Return the [X, Y] coordinate for the center point of the cell that contains the specified text.  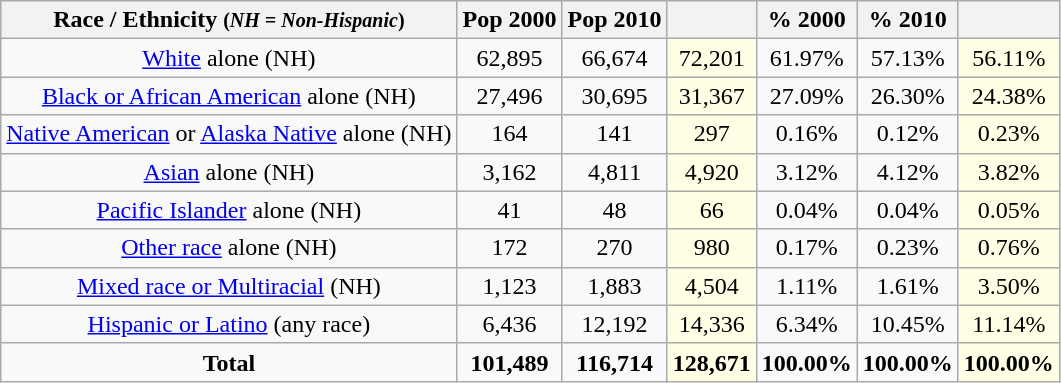
164 [510, 134]
11.14% [1008, 324]
62,895 [510, 58]
27,496 [510, 96]
6.34% [806, 324]
56.11% [1008, 58]
26.30% [908, 96]
141 [614, 134]
Pop 2000 [510, 20]
Native American or Alaska Native alone (NH) [229, 134]
% 2010 [908, 20]
41 [510, 210]
0.76% [1008, 248]
0.05% [1008, 210]
% 2000 [806, 20]
4,811 [614, 172]
66 [712, 210]
31,367 [712, 96]
270 [614, 248]
12,192 [614, 324]
24.38% [1008, 96]
27.09% [806, 96]
1,123 [510, 286]
1,883 [614, 286]
Race / Ethnicity (NH = Non-Hispanic) [229, 20]
0.16% [806, 134]
10.45% [908, 324]
66,674 [614, 58]
1.61% [908, 286]
101,489 [510, 362]
3.50% [1008, 286]
Pacific Islander alone (NH) [229, 210]
172 [510, 248]
4.12% [908, 172]
Mixed race or Multiracial (NH) [229, 286]
Total [229, 362]
57.13% [908, 58]
Hispanic or Latino (any race) [229, 324]
128,671 [712, 362]
116,714 [614, 362]
0.17% [806, 248]
3.82% [1008, 172]
30,695 [614, 96]
3,162 [510, 172]
Pop 2010 [614, 20]
0.12% [908, 134]
61.97% [806, 58]
72,201 [712, 58]
48 [614, 210]
4,504 [712, 286]
1.11% [806, 286]
297 [712, 134]
6,436 [510, 324]
Asian alone (NH) [229, 172]
980 [712, 248]
White alone (NH) [229, 58]
3.12% [806, 172]
Black or African American alone (NH) [229, 96]
4,920 [712, 172]
Other race alone (NH) [229, 248]
14,336 [712, 324]
